Detect which cell encompasses the target text, then output its [X, Y] center coordinate. 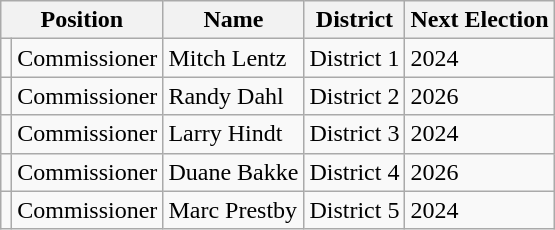
District 1 [354, 58]
Randy Dahl [234, 96]
Name [234, 20]
Marc Prestby [234, 210]
Next Election [480, 20]
Mitch Lentz [234, 58]
District 3 [354, 134]
Larry Hindt [234, 134]
District 2 [354, 96]
Position [82, 20]
District 5 [354, 210]
District [354, 20]
Duane Bakke [234, 172]
District 4 [354, 172]
